Detect which cell encompasses the target text, then output its [x, y] center coordinate. 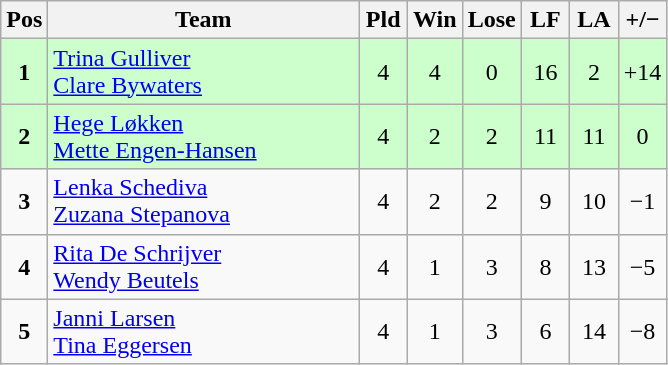
Pld [384, 20]
LA [594, 20]
Janni Larsen Tina Eggersen [204, 332]
16 [546, 72]
−5 [642, 266]
+/− [642, 20]
13 [594, 266]
Trina Gulliver Clare Bywaters [204, 72]
Lose [492, 20]
8 [546, 266]
Win [434, 20]
−8 [642, 332]
10 [594, 202]
Team [204, 20]
Hege Løkken Mette Engen-Hansen [204, 136]
Pos [24, 20]
14 [594, 332]
6 [546, 332]
LF [546, 20]
+14 [642, 72]
5 [24, 332]
−1 [642, 202]
Rita De Schrijver Wendy Beutels [204, 266]
9 [546, 202]
Lenka Schediva Zuzana Stepanova [204, 202]
